Provide the (X, Y) coordinate of the cell's center where the given text is located.  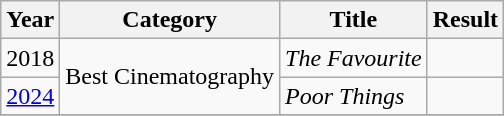
Result (465, 20)
2018 (30, 58)
2024 (30, 96)
The Favourite (354, 58)
Year (30, 20)
Title (354, 20)
Best Cinematography (170, 77)
Poor Things (354, 96)
Category (170, 20)
